Return the [x, y] coordinate for the center point of the cell that contains the specified text.  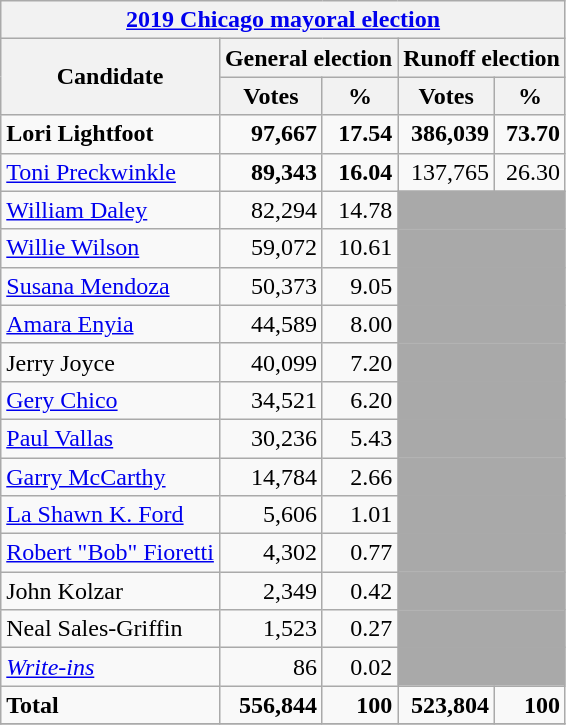
14,784 [270, 477]
1.01 [360, 515]
30,236 [270, 438]
523,804 [446, 705]
97,667 [270, 134]
0.42 [360, 591]
73.70 [530, 134]
7.20 [360, 362]
0.77 [360, 553]
Willie Wilson [110, 248]
Total [110, 705]
82,294 [270, 210]
50,373 [270, 286]
89,343 [270, 172]
General election [308, 58]
17.54 [360, 134]
16.04 [360, 172]
Write-ins [110, 667]
2.66 [360, 477]
1,523 [270, 629]
Susana Mendoza [110, 286]
44,589 [270, 324]
Robert "Bob" Fioretti [110, 553]
2019 Chicago mayoral election [284, 20]
Candidate [110, 77]
137,765 [446, 172]
26.30 [530, 172]
4,302 [270, 553]
86 [270, 667]
40,099 [270, 362]
La Shawn K. Ford [110, 515]
14.78 [360, 210]
0.02 [360, 667]
Neal Sales-Griffin [110, 629]
Lori Lightfoot [110, 134]
2,349 [270, 591]
Toni Preckwinkle [110, 172]
8.00 [360, 324]
William Daley [110, 210]
5.43 [360, 438]
Gery Chico [110, 400]
Amara Enyia [110, 324]
Runoff election [482, 58]
Jerry Joyce [110, 362]
Paul Vallas [110, 438]
59,072 [270, 248]
6.20 [360, 400]
34,521 [270, 400]
386,039 [446, 134]
556,844 [270, 705]
Garry McCarthy [110, 477]
0.27 [360, 629]
9.05 [360, 286]
10.61 [360, 248]
5,606 [270, 515]
John Kolzar [110, 591]
